Return (x, y) of the center of cell containing provided text 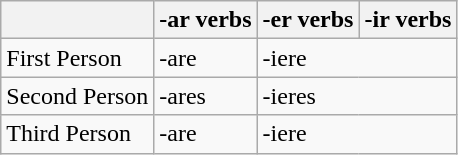
-ar verbs (206, 20)
-er verbs (308, 20)
-ir verbs (408, 20)
First Person (78, 58)
Second Person (78, 96)
-ieres (357, 96)
Third Person (78, 134)
-ares (206, 96)
